Scan for the cell matching the given text and deliver its (x, y) coordinate at center. 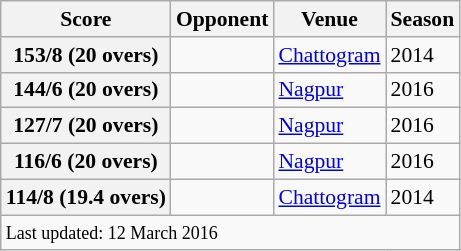
Season (423, 19)
Last updated: 12 March 2016 (230, 233)
Score (86, 19)
114/8 (19.4 overs) (86, 197)
Opponent (222, 19)
Venue (329, 19)
127/7 (20 overs) (86, 126)
153/8 (20 overs) (86, 55)
116/6 (20 overs) (86, 162)
144/6 (20 overs) (86, 90)
